Extract the (x, y) coordinate from the center of the cell holding the provided text.  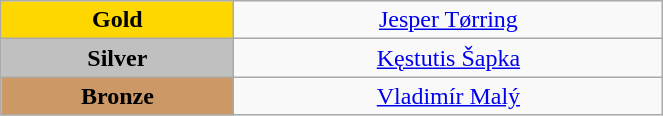
Silver (118, 58)
Kęstutis Šapka (448, 58)
Gold (118, 20)
Jesper Tørring (448, 20)
Vladimír Malý (448, 96)
Bronze (118, 96)
